Return [X, Y] of the center of cell containing provided text 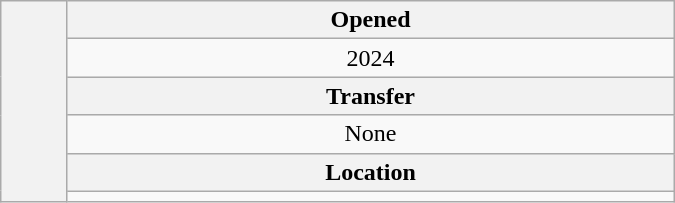
Transfer [370, 96]
Opened [370, 20]
None [370, 134]
Location [370, 172]
2024 [370, 58]
